Find where the given text appears and provide that cell's center as (x, y) coordinate. 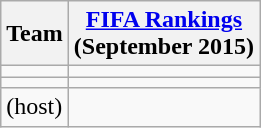
Team (35, 34)
(host) (35, 107)
FIFA Rankings(September 2015) (164, 34)
